For the text-containing cell, return its midpoint in (X, Y) coordinate format. 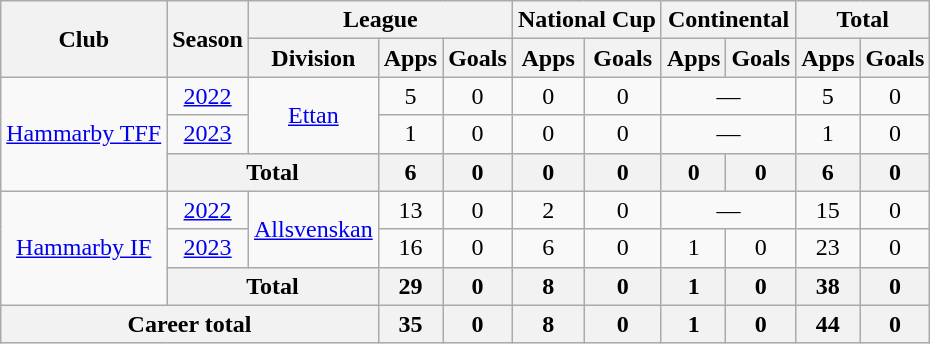
Ettan (313, 115)
15 (828, 210)
29 (410, 286)
National Cup (586, 20)
Allsvenskan (313, 229)
44 (828, 324)
13 (410, 210)
38 (828, 286)
23 (828, 248)
16 (410, 248)
Season (208, 39)
Hammarby TFF (84, 134)
Club (84, 39)
Continental (728, 20)
Career total (190, 324)
Hammarby IF (84, 248)
League (380, 20)
2 (548, 210)
35 (410, 324)
Division (313, 58)
